Capture the cell that displays the provided text and extract its [x, y] central coordinate. 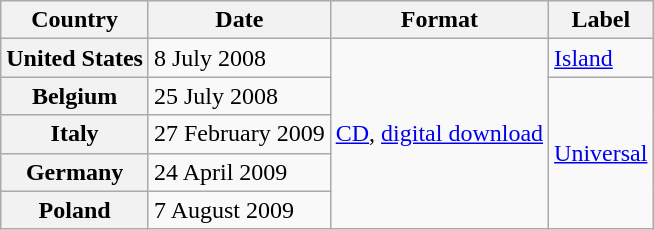
Belgium [75, 96]
25 July 2008 [239, 96]
Poland [75, 210]
7 August 2009 [239, 210]
Format [439, 20]
United States [75, 58]
Universal [601, 153]
8 July 2008 [239, 58]
24 April 2009 [239, 172]
Italy [75, 134]
Date [239, 20]
Country [75, 20]
27 February 2009 [239, 134]
Germany [75, 172]
CD, digital download [439, 134]
Island [601, 58]
Label [601, 20]
